Return [x, y] of the center of cell containing provided text 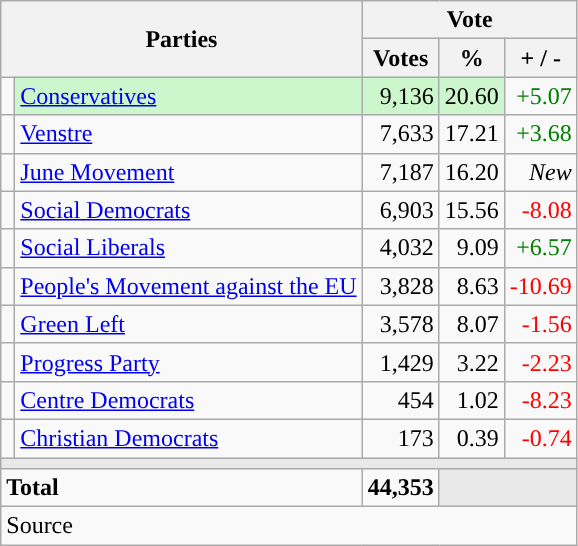
44,353 [400, 488]
% [472, 58]
8.07 [472, 324]
-0.74 [540, 438]
17.21 [472, 134]
15.56 [472, 210]
4,032 [400, 248]
Social Liberals [188, 248]
-2.23 [540, 362]
7,633 [400, 134]
7,187 [400, 172]
June Movement [188, 172]
-10.69 [540, 286]
+3.68 [540, 134]
People's Movement against the EU [188, 286]
3,578 [400, 324]
Vote [470, 20]
1,429 [400, 362]
-1.56 [540, 324]
New [540, 172]
9,136 [400, 96]
20.60 [472, 96]
Venstre [188, 134]
Conservatives [188, 96]
Green Left [188, 324]
+6.57 [540, 248]
Progress Party [188, 362]
Source [290, 526]
Centre Democrats [188, 400]
0.39 [472, 438]
Votes [400, 58]
9.09 [472, 248]
-8.23 [540, 400]
16.20 [472, 172]
8.63 [472, 286]
Parties [182, 39]
3.22 [472, 362]
+ / - [540, 58]
3,828 [400, 286]
454 [400, 400]
1.02 [472, 400]
Social Democrats [188, 210]
173 [400, 438]
Christian Democrats [188, 438]
Total [182, 488]
6,903 [400, 210]
-8.08 [540, 210]
+5.07 [540, 96]
